Identify which cell holds the provided text, then report its [x, y] central coordinate. 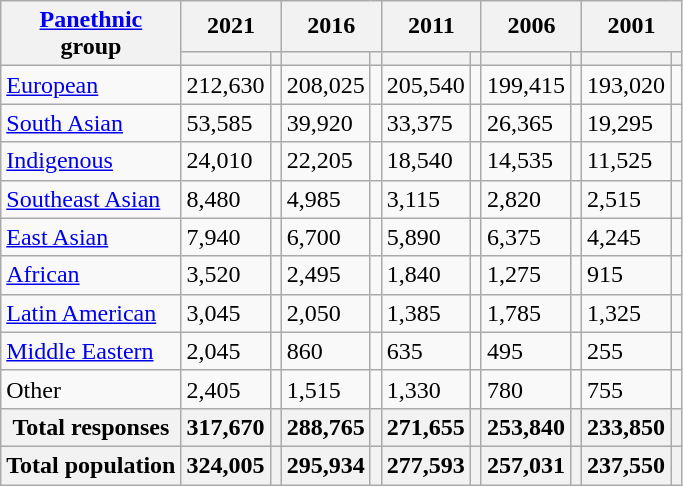
1,785 [526, 313]
4,985 [326, 199]
2,045 [226, 351]
14,535 [526, 161]
6,700 [326, 237]
295,934 [326, 465]
Other [91, 389]
255 [626, 351]
4,245 [626, 237]
European [91, 85]
Southeast Asian [91, 199]
2,050 [326, 313]
2,515 [626, 199]
22,205 [326, 161]
7,940 [226, 237]
2001 [632, 26]
1,325 [626, 313]
Latin American [91, 313]
1,385 [426, 313]
33,375 [426, 123]
324,005 [226, 465]
Total responses [91, 427]
205,540 [426, 85]
288,765 [326, 427]
915 [626, 275]
2016 [331, 26]
1,840 [426, 275]
South Asian [91, 123]
East Asian [91, 237]
3,520 [226, 275]
Indigenous [91, 161]
780 [526, 389]
277,593 [426, 465]
2011 [431, 26]
Middle Eastern [91, 351]
8,480 [226, 199]
317,670 [226, 427]
18,540 [426, 161]
11,525 [626, 161]
3,115 [426, 199]
6,375 [526, 237]
26,365 [526, 123]
1,330 [426, 389]
3,045 [226, 313]
2006 [531, 26]
860 [326, 351]
53,585 [226, 123]
2021 [231, 26]
2,495 [326, 275]
1,275 [526, 275]
233,850 [626, 427]
212,630 [226, 85]
193,020 [626, 85]
208,025 [326, 85]
2,820 [526, 199]
199,415 [526, 85]
237,550 [626, 465]
Total population [91, 465]
1,515 [326, 389]
635 [426, 351]
24,010 [226, 161]
495 [526, 351]
African [91, 275]
271,655 [426, 427]
5,890 [426, 237]
39,920 [326, 123]
Panethnicgroup [91, 34]
2,405 [226, 389]
253,840 [526, 427]
19,295 [626, 123]
755 [626, 389]
257,031 [526, 465]
